Extract the (x, y) coordinate from the center of the cell holding the provided text.  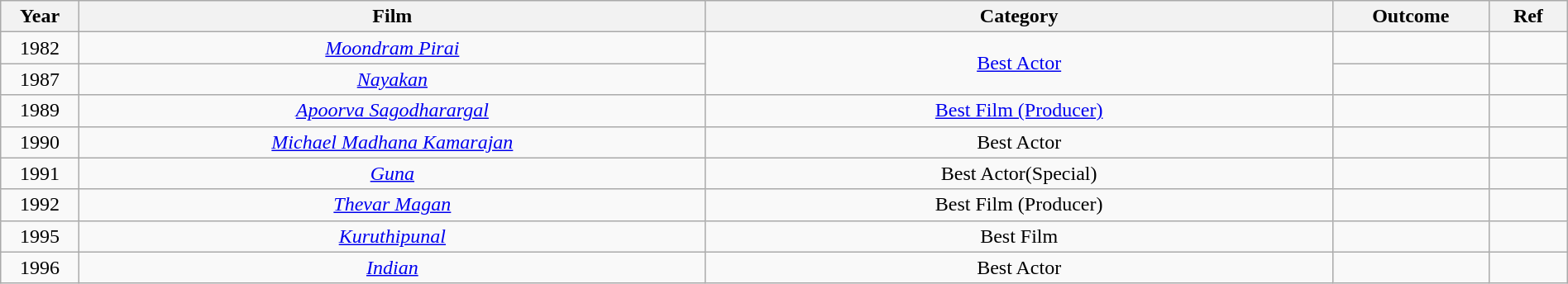
Outcome (1411, 17)
Film (392, 17)
1992 (40, 205)
Thevar Magan (392, 205)
Apoorva Sagodharargal (392, 111)
1987 (40, 79)
1991 (40, 173)
Michael Madhana Kamarajan (392, 142)
1989 (40, 111)
Best Film (1019, 236)
Year (40, 17)
1995 (40, 236)
Guna (392, 173)
Nayakan (392, 79)
Ref (1528, 17)
Category (1019, 17)
1982 (40, 48)
1990 (40, 142)
1996 (40, 267)
Indian (392, 267)
Kuruthipunal (392, 236)
Best Actor(Special) (1019, 173)
Moondram Pirai (392, 48)
